Determine the (X, Y) coordinate at the center of the cell enclosing the given text.  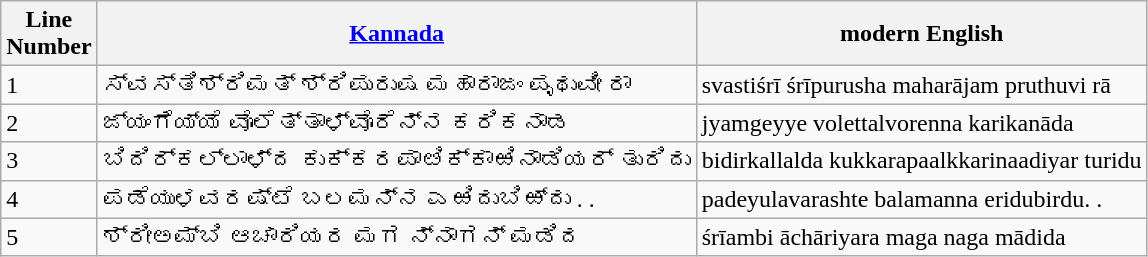
ಜ್ಯಂಗೆಯ್ಯೆ ವೊಲೆತ್ತಾಳ್ವೊರೆನ್ನ ಕರಿಕನಾಡ (396, 123)
LineNumber (49, 34)
1 (49, 85)
5 (49, 237)
padeyulavarashte balamanna eridubirdu. . (922, 199)
bidirkallalda kukkarapaalkkarinaadiyar turidu (922, 161)
svastiśrī śrīpurusha maharājam pruthuvi rā (922, 85)
ಬಿದಿರ್ಕಲ್ಲಾಳ್ದ ಕುಕ್ಕರಪಾೞಿಕ್ಕಾಱಿನಾಡಿಯರ್ ತುರಿದು (396, 161)
modern English (922, 34)
ಸ್ವಸ್ತಿಶ್ರಿಮತ್‍ ಶ್ರಿಪುರುಷ ಮಹಾರಾಜಂ ಪೃಥುವೀ ರಾ (396, 85)
ಪಡೆಯುಳವರಷ್ಟೆ ಬಲಮನ್ನ ಎಱಿದುಬಿಱ್ದು . . (396, 199)
3 (49, 161)
Kannada (396, 34)
śrīambi āchāriyara maga naga mādida (922, 237)
ಶ್ರೀಅಮ್ಬಿ ಆಚಾರಿಯರ ಮಗ ನ್ನಾಗನ್‍ ಮಡಿದ (396, 237)
jyamgeyye volettalvorenna karikanāda (922, 123)
4 (49, 199)
2 (49, 123)
